Provide the [X, Y] coordinate of the cell's center where the given text is located.  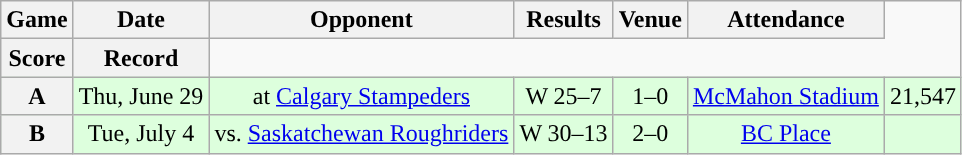
at Calgary Stampeders [362, 96]
A [37, 96]
21,547 [922, 96]
W 25–7 [564, 96]
2–0 [650, 134]
B [37, 134]
Venue [650, 20]
1–0 [650, 96]
Record [141, 58]
Tue, July 4 [141, 134]
Opponent [362, 20]
Date [141, 20]
Attendance [786, 20]
Score [37, 58]
Thu, June 29 [141, 96]
Results [564, 20]
McMahon Stadium [786, 96]
W 30–13 [564, 134]
vs. Saskatchewan Roughriders [362, 134]
BC Place [786, 134]
Game [37, 20]
